Identify which cell holds the provided text, then report its (X, Y) central coordinate. 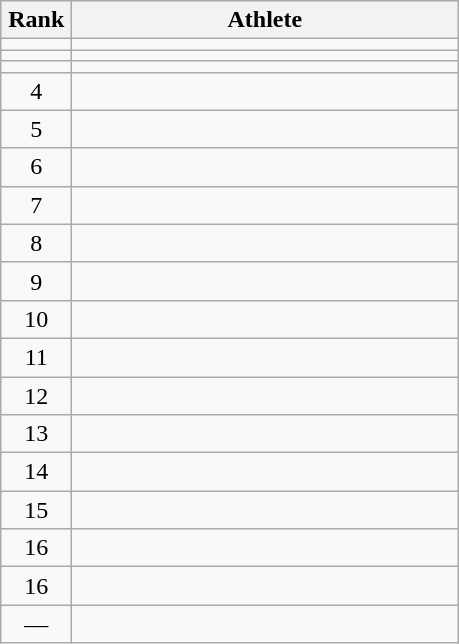
8 (36, 243)
11 (36, 357)
— (36, 624)
7 (36, 205)
Rank (36, 20)
12 (36, 395)
10 (36, 319)
15 (36, 510)
6 (36, 167)
4 (36, 91)
14 (36, 472)
5 (36, 129)
13 (36, 434)
9 (36, 281)
Athlete (265, 20)
